Determine the [x, y] coordinate at the center of the cell enclosing the given text.  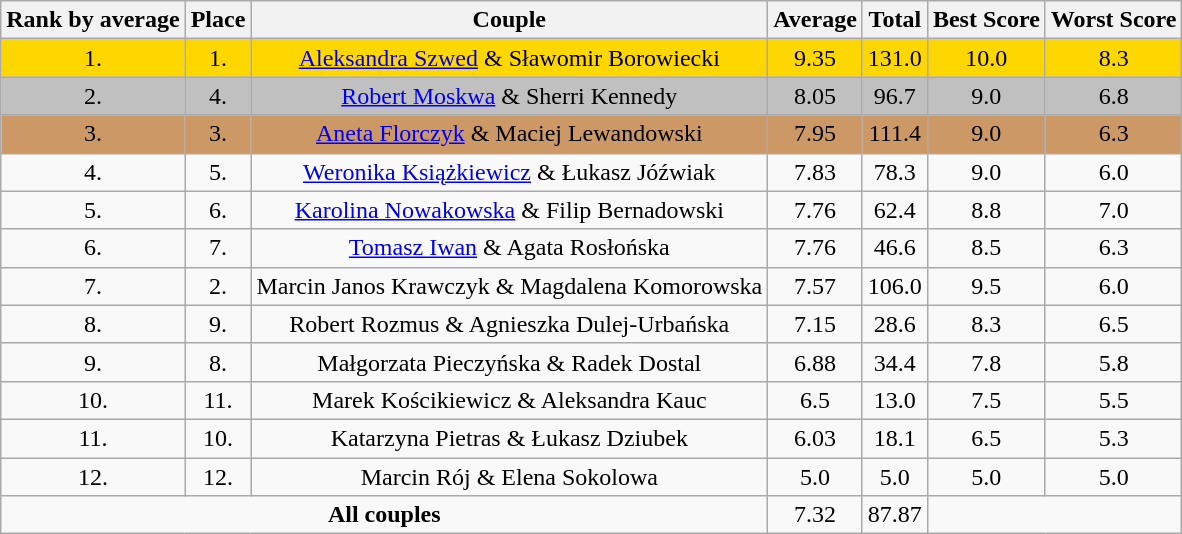
34.4 [894, 362]
Tomasz Iwan & Agata Rosłońska [510, 248]
Aneta Florczyk & Maciej Lewandowski [510, 134]
8.5 [986, 248]
5.8 [1114, 362]
Marek Kościkiewicz & Aleksandra Kauc [510, 400]
46.6 [894, 248]
7.57 [816, 286]
Rank by average [93, 20]
6.88 [816, 362]
13.0 [894, 400]
18.1 [894, 438]
78.3 [894, 172]
10.0 [986, 58]
131.0 [894, 58]
Best Score [986, 20]
Average [816, 20]
7.0 [1114, 210]
Aleksandra Szwed & Sławomir Borowiecki [510, 58]
7.32 [816, 515]
106.0 [894, 286]
28.6 [894, 324]
96.7 [894, 96]
All couples [384, 515]
Robert Moskwa & Sherri Kennedy [510, 96]
Couple [510, 20]
9.35 [816, 58]
8.05 [816, 96]
Katarzyna Pietras & Łukasz Dziubek [510, 438]
7.15 [816, 324]
7.83 [816, 172]
Marcin Rój & Elena Sokolowa [510, 477]
7.8 [986, 362]
87.87 [894, 515]
5.3 [1114, 438]
Małgorzata Pieczyńska & Radek Dostal [510, 362]
8.8 [986, 210]
Karolina Nowakowska & Filip Bernadowski [510, 210]
Worst Score [1114, 20]
9.5 [986, 286]
Weronika Książkiewicz & Łukasz Jóźwiak [510, 172]
Marcin Janos Krawczyk & Magdalena Komorowska [510, 286]
Robert Rozmus & Agnieszka Dulej-Urbańska [510, 324]
6.03 [816, 438]
Place [218, 20]
Total [894, 20]
62.4 [894, 210]
6.8 [1114, 96]
111.4 [894, 134]
5.5 [1114, 400]
7.95 [816, 134]
7.5 [986, 400]
